Pinpoint the cell where the given text exists, returning its [X, Y] midpoint coordinate. 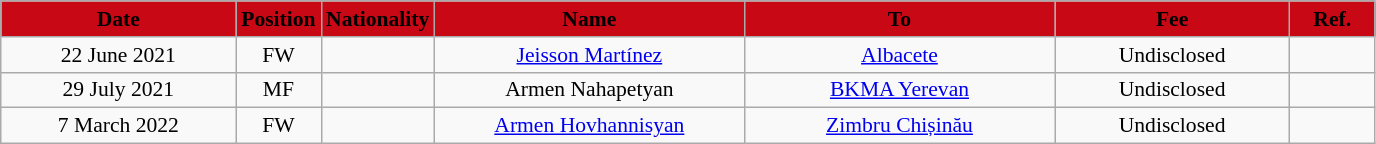
29 July 2021 [118, 90]
BKMA Yerevan [899, 90]
MF [278, 90]
Date [118, 19]
Nationality [378, 19]
To [899, 19]
22 June 2021 [118, 55]
Armen Nahapetyan [589, 90]
Zimbru Chișinău [899, 126]
Position [278, 19]
Armen Hovhannisyan [589, 126]
Name [589, 19]
Albacete [899, 55]
Jeisson Martínez [589, 55]
Ref. [1332, 19]
Fee [1172, 19]
7 March 2022 [118, 126]
